Find where the given text appears and provide that cell's center as (X, Y) coordinate. 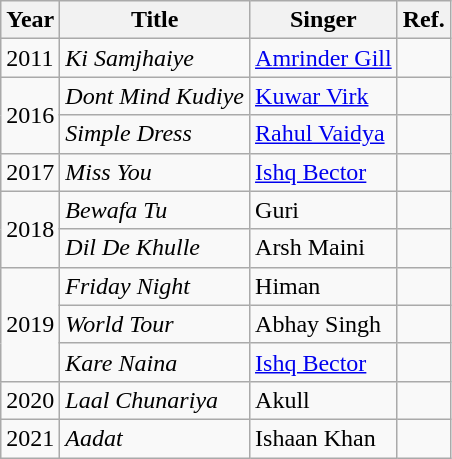
Akull (324, 400)
Title (155, 20)
World Tour (155, 324)
2017 (30, 172)
2011 (30, 58)
Laal Chunariya (155, 400)
2019 (30, 324)
Kuwar Virk (324, 96)
Simple Dress (155, 134)
Dont Mind Kudiye (155, 96)
Dil De Khulle (155, 248)
Amrinder Gill (324, 58)
Guri (324, 210)
Himan (324, 286)
Bewafa Tu (155, 210)
2018 (30, 229)
Singer (324, 20)
Friday Night (155, 286)
2020 (30, 400)
Abhay Singh (324, 324)
Kare Naina (155, 362)
Miss You (155, 172)
2021 (30, 438)
Year (30, 20)
Ki Samjhaiye (155, 58)
Arsh Maini (324, 248)
Ishaan Khan (324, 438)
2016 (30, 115)
Rahul Vaidya (324, 134)
Ref. (424, 20)
Aadat (155, 438)
